Return [x, y] of the center of cell containing provided text 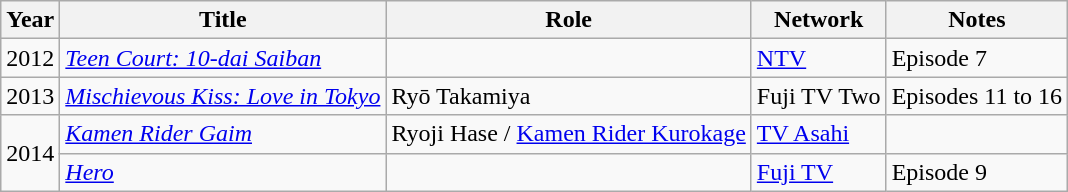
Hero [223, 172]
Ryoji Hase / Kamen Rider Kurokage [568, 134]
Year [30, 20]
Ryō Takamiya [568, 96]
2013 [30, 96]
NTV [818, 58]
Title [223, 20]
Episodes 11 to 16 [977, 96]
Episode 9 [977, 172]
TV Asahi [818, 134]
Network [818, 20]
2014 [30, 153]
Kamen Rider Gaim [223, 134]
Teen Court: 10-dai Saiban [223, 58]
Mischievous Kiss: Love in Tokyo [223, 96]
Role [568, 20]
Episode 7 [977, 58]
Fuji TV Two [818, 96]
Fuji TV [818, 172]
2012 [30, 58]
Notes [977, 20]
